Identify which cell holds the provided text, then report its [X, Y] central coordinate. 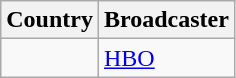
HBO [166, 58]
Country [50, 20]
Broadcaster [166, 20]
